Return [x, y] of the center of cell containing provided text 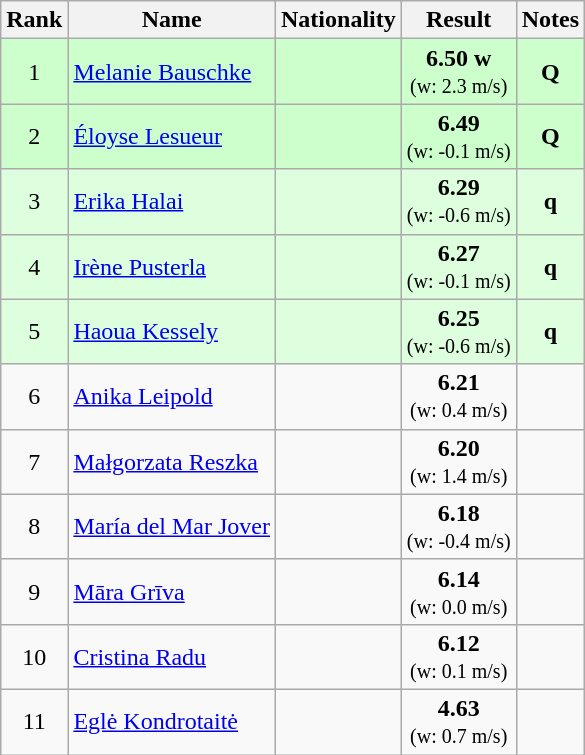
Erika Halai [172, 202]
Result [458, 20]
6.12(w: 0.1 m/s) [458, 656]
3 [34, 202]
Éloyse Lesueur [172, 136]
6.14(w: 0.0 m/s) [458, 592]
11 [34, 722]
Anika Leipold [172, 396]
6.50 w(w: 2.3 m/s) [458, 72]
6.18(w: -0.4 m/s) [458, 526]
Nationality [339, 20]
Name [172, 20]
2 [34, 136]
10 [34, 656]
María del Mar Jover [172, 526]
6.25(w: -0.6 m/s) [458, 332]
6.27(w: -0.1 m/s) [458, 266]
1 [34, 72]
Irène Pusterla [172, 266]
9 [34, 592]
4 [34, 266]
Małgorzata Reszka [172, 462]
8 [34, 526]
Eglė Kondrotaitė [172, 722]
5 [34, 332]
6.20(w: 1.4 m/s) [458, 462]
6 [34, 396]
6.29(w: -0.6 m/s) [458, 202]
Rank [34, 20]
6.49(w: -0.1 m/s) [458, 136]
6.21(w: 0.4 m/s) [458, 396]
Haoua Kessely [172, 332]
Cristina Radu [172, 656]
7 [34, 462]
Melanie Bauschke [172, 72]
4.63(w: 0.7 m/s) [458, 722]
Notes [550, 20]
Māra Grīva [172, 592]
